Pinpoint the cell where the given text exists, returning its [X, Y] midpoint coordinate. 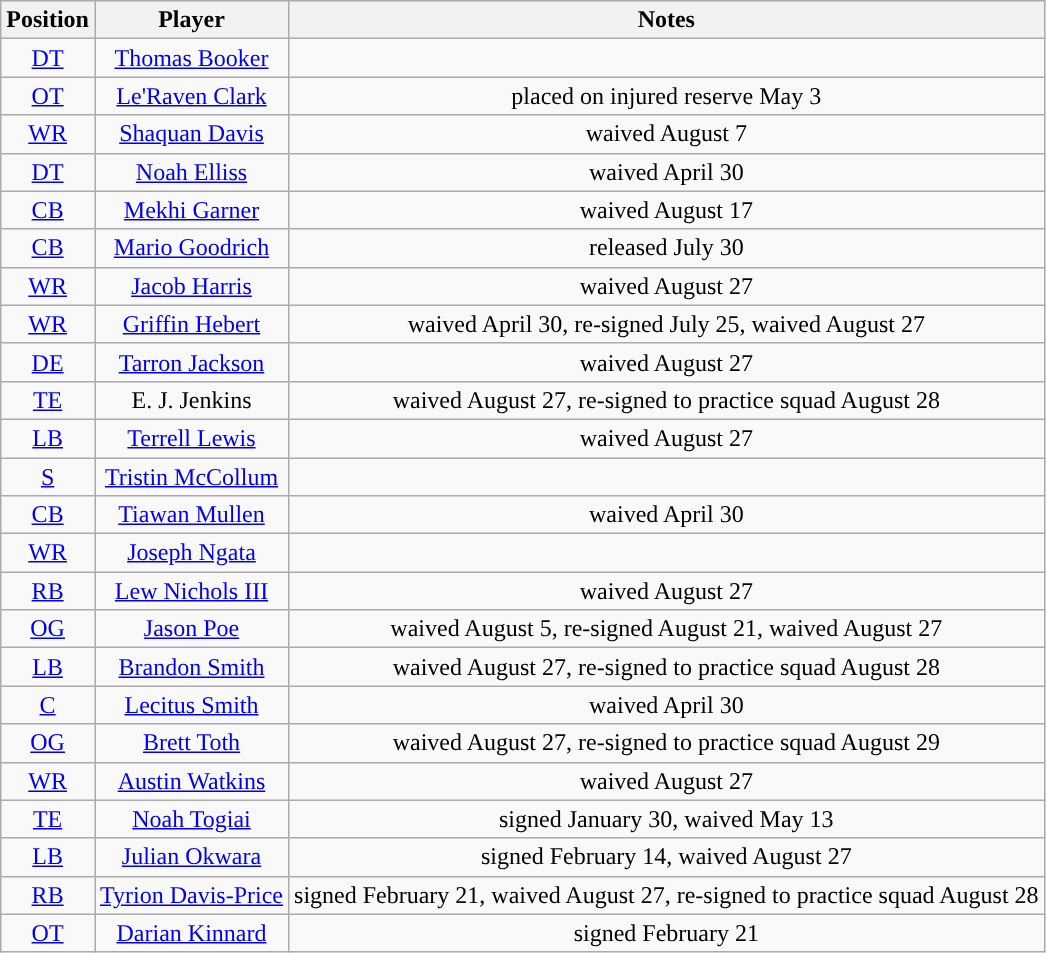
signed February 21 [667, 933]
Tristin McCollum [191, 477]
Mario Goodrich [191, 248]
Jacob Harris [191, 286]
waived August 7 [667, 134]
signed January 30, waived May 13 [667, 819]
signed February 14, waived August 27 [667, 857]
Shaquan Davis [191, 134]
released July 30 [667, 248]
S [48, 477]
placed on injured reserve May 3 [667, 96]
Le'Raven Clark [191, 96]
Noah Togiai [191, 819]
Lecitus Smith [191, 705]
Terrell Lewis [191, 438]
Lew Nichols III [191, 591]
C [48, 705]
Darian Kinnard [191, 933]
Julian Okwara [191, 857]
Noah Elliss [191, 172]
waived August 17 [667, 210]
Position [48, 20]
Griffin Hebert [191, 324]
Brett Toth [191, 743]
Player [191, 20]
waived April 30, re-signed July 25, waived August 27 [667, 324]
Notes [667, 20]
Joseph Ngata [191, 553]
DE [48, 362]
E. J. Jenkins [191, 400]
signed February 21, waived August 27, re-signed to practice squad August 28 [667, 895]
waived August 27, re-signed to practice squad August 29 [667, 743]
Tyrion Davis-Price [191, 895]
Austin Watkins [191, 781]
Tiawan Mullen [191, 515]
Brandon Smith [191, 667]
Jason Poe [191, 629]
Mekhi Garner [191, 210]
Thomas Booker [191, 58]
Tarron Jackson [191, 362]
waived August 5, re-signed August 21, waived August 27 [667, 629]
